From the cell containing the given text, extract its center point as (X, Y) coordinate. 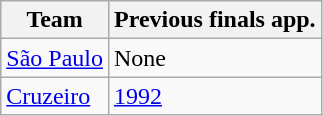
São Paulo (55, 58)
1992 (214, 96)
Previous finals app. (214, 20)
None (214, 58)
Team (55, 20)
Cruzeiro (55, 96)
